Determine the [X, Y] coordinate at the center of the cell enclosing the given text.  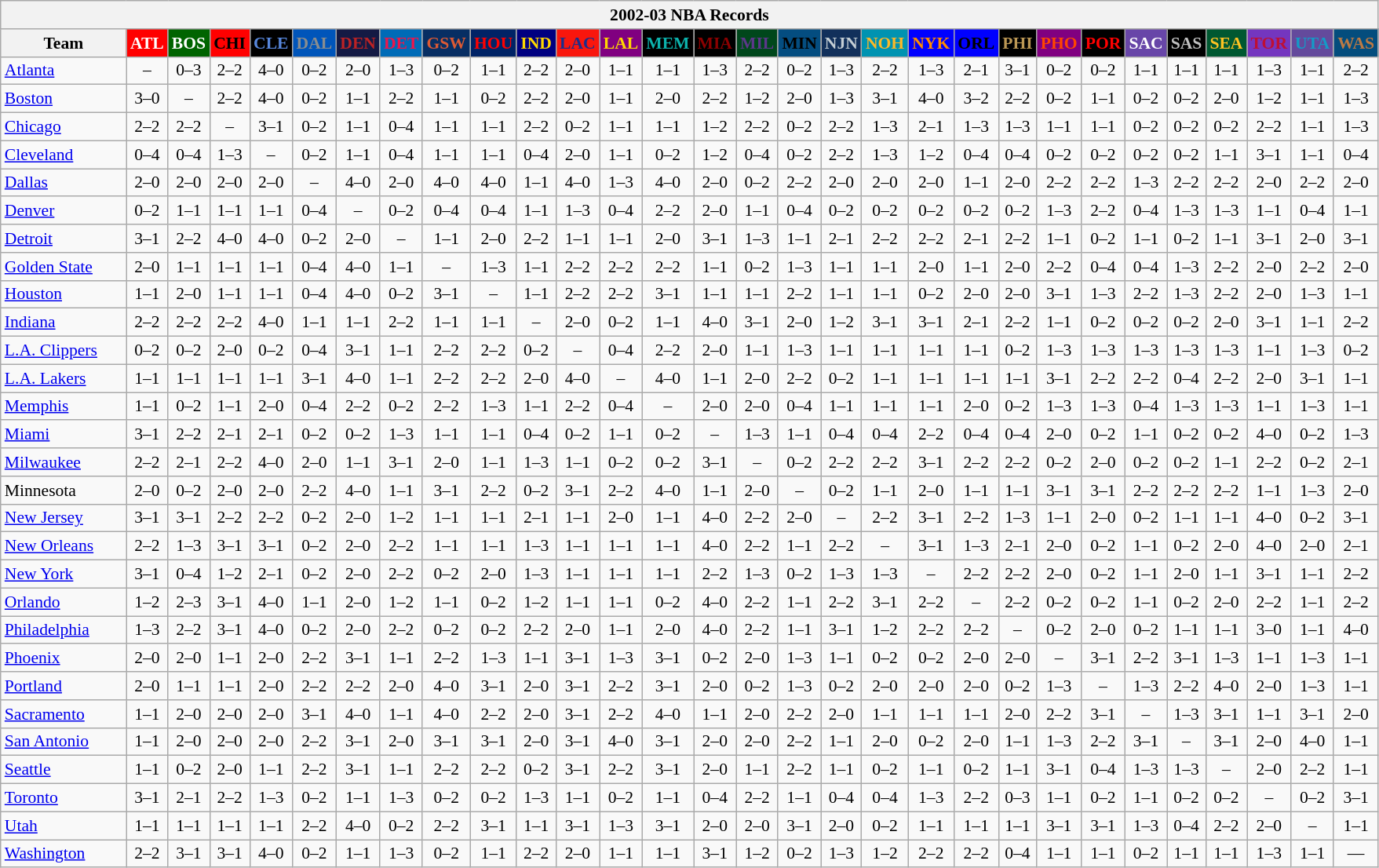
Sacramento [64, 714]
3–2 [976, 99]
POR [1104, 43]
San Antonio [64, 742]
NOH [885, 43]
L.A. Lakers [64, 378]
ORL [976, 43]
CLE [272, 43]
Utah [64, 826]
TOR [1270, 43]
SAS [1187, 43]
SEA [1226, 43]
Seattle [64, 770]
MIL [757, 43]
Houston [64, 294]
NYK [931, 43]
WAS [1356, 43]
Orlando [64, 602]
2002-03 NBA Records [689, 15]
Dallas [64, 183]
DET [402, 43]
MIN [799, 43]
Toronto [64, 798]
Team [64, 43]
Golden State [64, 267]
NJN [841, 43]
Indiana [64, 323]
HOU [493, 43]
DAL [315, 43]
DEN [358, 43]
Atlanta [64, 71]
LAC [578, 43]
Portland [64, 686]
MEM [667, 43]
Chicago [64, 127]
Washington [64, 854]
UTA [1312, 43]
CHI [229, 43]
New Orleans [64, 546]
— [1356, 854]
IND [536, 43]
Memphis [64, 407]
Minnesota [64, 491]
New York [64, 574]
MIA [715, 43]
ATL [148, 43]
Miami [64, 435]
Philadelphia [64, 630]
Denver [64, 211]
Cleveland [64, 155]
PHI [1017, 43]
L.A. Clippers [64, 351]
LAL [622, 43]
2–3 [188, 602]
GSW [446, 43]
Milwaukee [64, 462]
PHO [1060, 43]
Phoenix [64, 658]
New Jersey [64, 518]
Detroit [64, 239]
BOS [188, 43]
Boston [64, 99]
SAC [1146, 43]
